Capture the cell that displays the provided text and extract its [x, y] central coordinate. 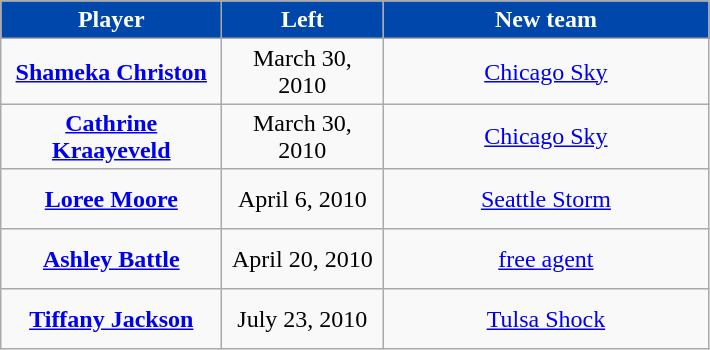
Tulsa Shock [546, 319]
Cathrine Kraayeveld [112, 136]
Tiffany Jackson [112, 319]
April 20, 2010 [302, 259]
Ashley Battle [112, 259]
Seattle Storm [546, 199]
April 6, 2010 [302, 199]
Player [112, 20]
free agent [546, 259]
Left [302, 20]
Loree Moore [112, 199]
July 23, 2010 [302, 319]
New team [546, 20]
Shameka Christon [112, 72]
